Determine the [X, Y] coordinate at the center of the cell enclosing the given text.  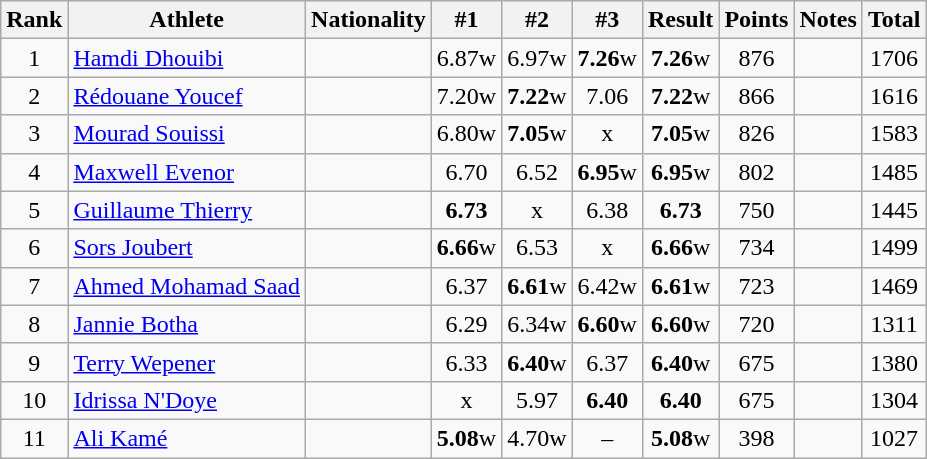
6.33 [466, 362]
1380 [894, 362]
1583 [894, 134]
3 [34, 134]
802 [756, 172]
Rédouane Youcef [187, 96]
#3 [607, 20]
1027 [894, 438]
6.52 [537, 172]
2 [34, 96]
Maxwell Evenor [187, 172]
720 [756, 324]
6.38 [607, 210]
1485 [894, 172]
1499 [894, 248]
1469 [894, 286]
7 [34, 286]
6.87w [466, 58]
1 [34, 58]
Nationality [369, 20]
6.42w [607, 286]
10 [34, 400]
398 [756, 438]
734 [756, 248]
Ali Kamé [187, 438]
4.70w [537, 438]
Result [680, 20]
Idrissa N'Doye [187, 400]
6.53 [537, 248]
Mourad Souissi [187, 134]
Sors Joubert [187, 248]
1616 [894, 96]
866 [756, 96]
Total [894, 20]
#2 [537, 20]
5 [34, 210]
6.29 [466, 324]
750 [756, 210]
8 [34, 324]
Notes [828, 20]
Rank [34, 20]
7.20w [466, 96]
9 [34, 362]
Ahmed Mohamad Saad [187, 286]
Terry Wepener [187, 362]
7.06 [607, 96]
723 [756, 286]
5.97 [537, 400]
6.80w [466, 134]
4 [34, 172]
6 [34, 248]
6.97w [537, 58]
1304 [894, 400]
1706 [894, 58]
1445 [894, 210]
Points [756, 20]
6.34w [537, 324]
Hamdi Dhouibi [187, 58]
1311 [894, 324]
6.70 [466, 172]
826 [756, 134]
Athlete [187, 20]
876 [756, 58]
#1 [466, 20]
– [607, 438]
Guillaume Thierry [187, 210]
11 [34, 438]
Jannie Botha [187, 324]
